Search for the cell housing the specified text and yield its (X, Y) center coordinate. 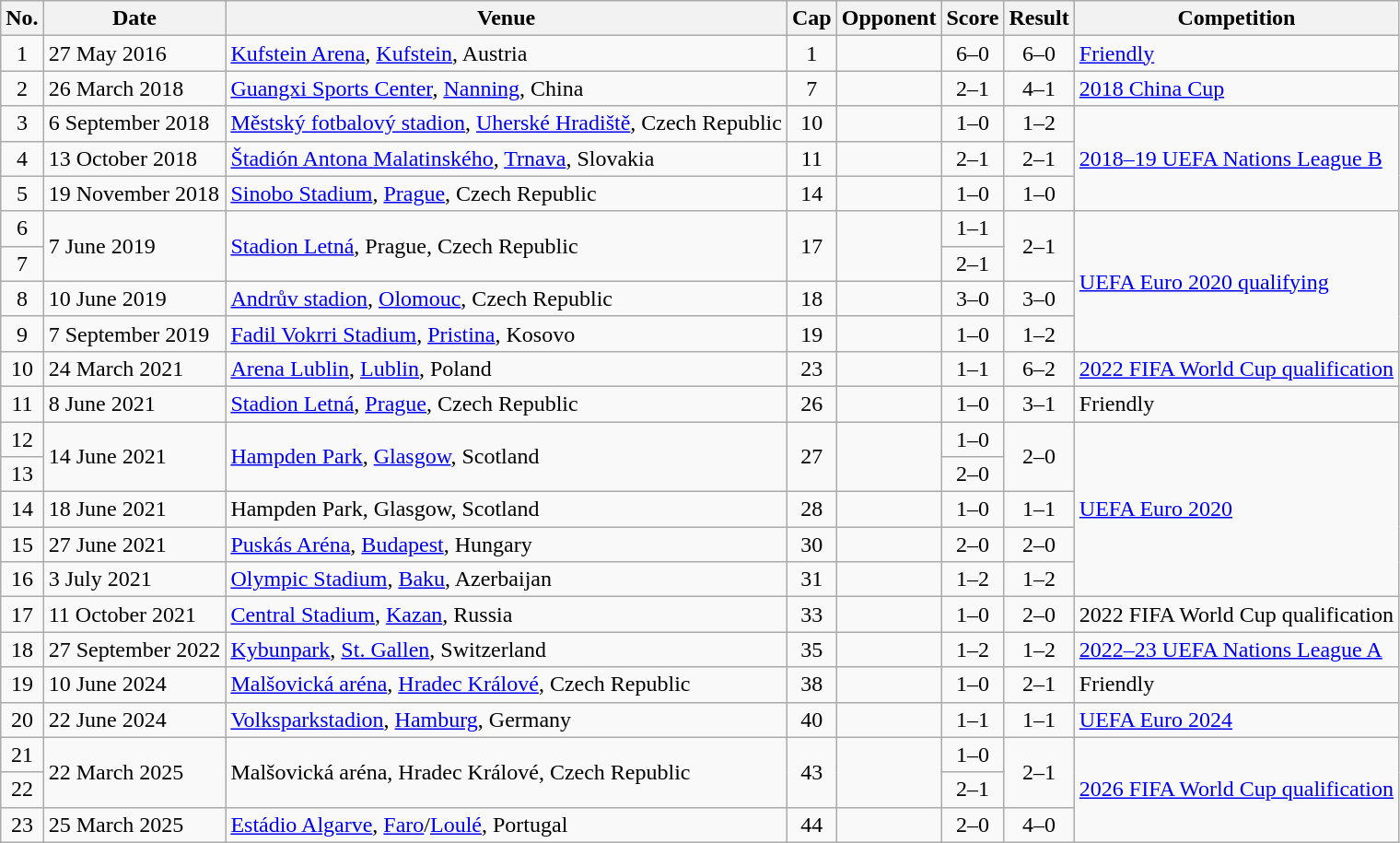
33 (811, 615)
26 (811, 404)
13 (22, 474)
2022–23 UEFA Nations League A (1236, 650)
25 March 2025 (134, 825)
7 June 2019 (134, 246)
Olympic Stadium, Baku, Azerbaijan (507, 580)
4–1 (1039, 88)
Kybunpark, St. Gallen, Switzerland (507, 650)
15 (22, 544)
Kufstein Arena, Kufstein, Austria (507, 53)
3–1 (1039, 404)
35 (811, 650)
8 June 2021 (134, 404)
7 September 2019 (134, 334)
Competition (1236, 18)
Puskás Aréna, Budapest, Hungary (507, 544)
27 May 2016 (134, 53)
10 June 2019 (134, 299)
2018–19 UEFA Nations League B (1236, 158)
24 March 2021 (134, 369)
40 (811, 720)
44 (811, 825)
2 (22, 88)
22 March 2025 (134, 772)
Venue (507, 18)
31 (811, 580)
Sinobo Stadium, Prague, Czech Republic (507, 193)
UEFA Euro 2024 (1236, 720)
8 (22, 299)
14 June 2021 (134, 457)
21 (22, 755)
10 June 2024 (134, 685)
27 (811, 457)
Arena Lublin, Lublin, Poland (507, 369)
26 March 2018 (134, 88)
Štadión Antona Malatinského, Trnava, Slovakia (507, 158)
4–0 (1039, 825)
Andrův stadion, Olomouc, Czech Republic (507, 299)
Guangxi Sports Center, Nanning, China (507, 88)
28 (811, 509)
6–2 (1039, 369)
12 (22, 439)
Score (973, 18)
4 (22, 158)
27 September 2022 (134, 650)
38 (811, 685)
3 (22, 123)
Volksparkstadion, Hamburg, Germany (507, 720)
Estádio Algarve, Faro/Loulé, Portugal (507, 825)
5 (22, 193)
22 (22, 790)
27 June 2021 (134, 544)
11 October 2021 (134, 615)
2018 China Cup (1236, 88)
UEFA Euro 2020 (1236, 509)
43 (811, 772)
Result (1039, 18)
22 June 2024 (134, 720)
Cap (811, 18)
Date (134, 18)
Fadil Vokrri Stadium, Pristina, Kosovo (507, 334)
No. (22, 18)
6 (22, 228)
3 July 2021 (134, 580)
Městský fotbalový stadion, Uherské Hradiště, Czech Republic (507, 123)
9 (22, 334)
16 (22, 580)
20 (22, 720)
2026 FIFA World Cup qualification (1236, 790)
Opponent (889, 18)
6 September 2018 (134, 123)
30 (811, 544)
UEFA Euro 2020 qualifying (1236, 281)
18 June 2021 (134, 509)
19 November 2018 (134, 193)
13 October 2018 (134, 158)
Central Stadium, Kazan, Russia (507, 615)
